From the cell containing the given text, extract its center point as [X, Y] coordinate. 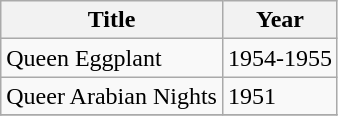
1951 [280, 96]
Title [112, 20]
1954-1955 [280, 58]
Year [280, 20]
Queer Arabian Nights [112, 96]
Queen Eggplant [112, 58]
